Detect which cell encompasses the target text, then output its [X, Y] center coordinate. 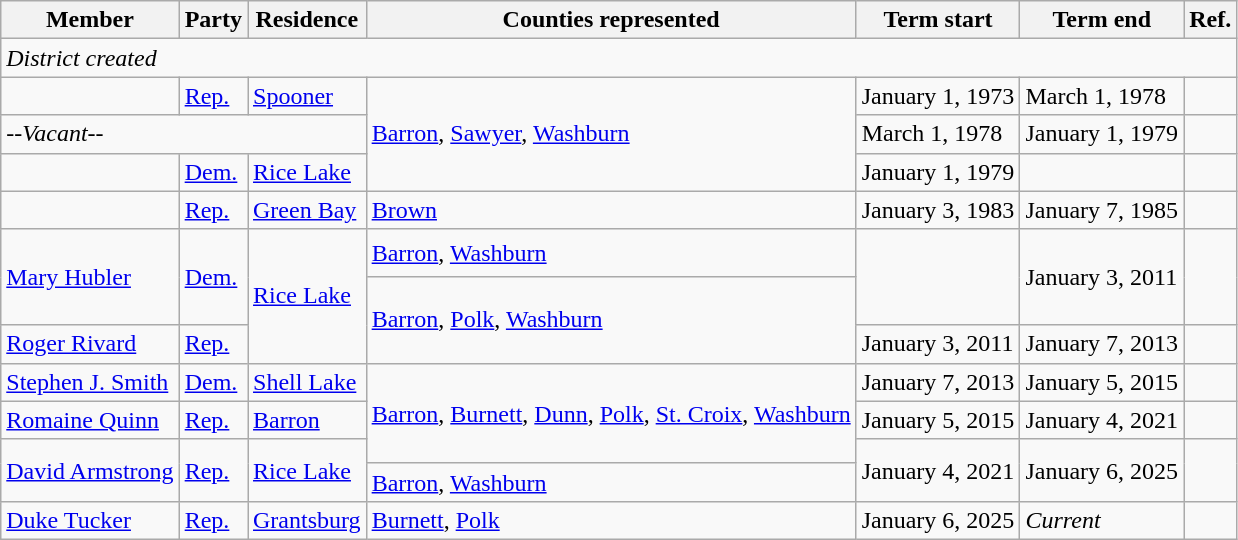
Roger Rivard [90, 344]
January 1, 1973 [938, 96]
Counties represented [611, 20]
Shell Lake [308, 382]
David Armstrong [90, 470]
Term end [1102, 20]
Residence [308, 20]
Barron, Polk, Washburn [611, 320]
Party [213, 20]
Duke Tucker [90, 520]
Brown [611, 210]
Spooner [308, 96]
Ref. [1210, 20]
Burnett, Polk [611, 520]
District created [619, 58]
Stephen J. Smith [90, 382]
Barron, Sawyer, Washburn [611, 134]
Barron, Burnett, Dunn, Polk, St. Croix, Washburn [611, 413]
Barron [308, 420]
January 3, 1983 [938, 210]
Mary Hubler [90, 277]
Romaine Quinn [90, 420]
Member [90, 20]
January 7, 1985 [1102, 210]
Grantsburg [308, 520]
Term start [938, 20]
Current [1102, 520]
Green Bay [308, 210]
--Vacant-- [184, 134]
